Locate the cell with the specified text and output its (X, Y) center coordinate. 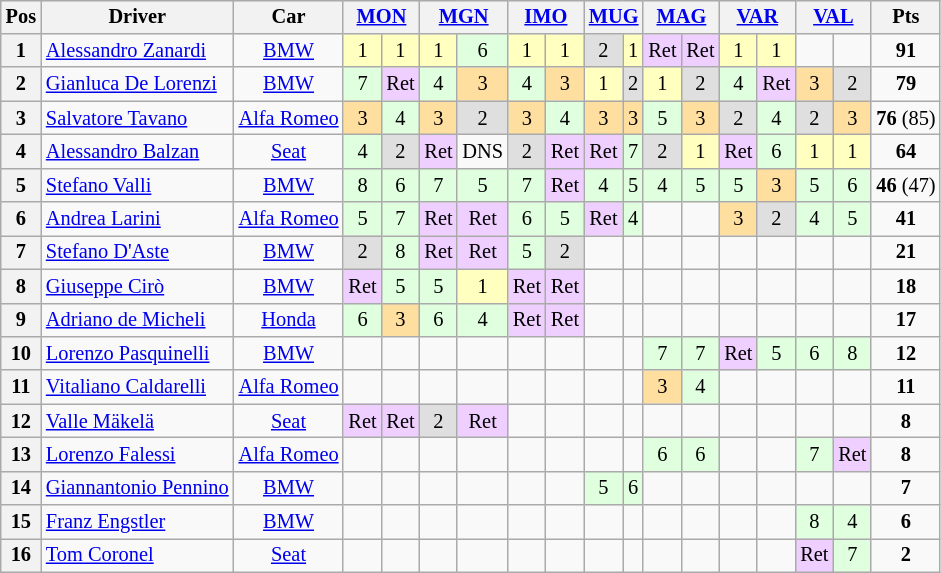
MUG (614, 17)
Franz Engstler (138, 522)
Alessandro Balzan (138, 152)
79 (906, 84)
64 (906, 152)
Vitaliano Caldarelli (138, 387)
VAL (833, 17)
Gianluca De Lorenzi (138, 84)
41 (906, 219)
Adriano de Micheli (138, 320)
Salvatore Tavano (138, 118)
10 (21, 354)
9 (21, 320)
Honda (289, 320)
Tom Coronel (138, 556)
Pos (21, 17)
76 (85) (906, 118)
DNS (482, 152)
17 (906, 320)
Stefano D'Aste (138, 253)
Stefano Valli (138, 185)
MGN (463, 17)
Giannantonio Pennino (138, 488)
Andrea Larini (138, 219)
14 (21, 488)
46 (47) (906, 185)
Valle Mäkelä (138, 421)
91 (906, 51)
21 (906, 253)
Alessandro Zanardi (138, 51)
MON (381, 17)
MAG (681, 17)
13 (21, 455)
Car (289, 17)
Lorenzo Pasquinelli (138, 354)
15 (21, 522)
VAR (757, 17)
Driver (138, 17)
Pts (906, 17)
IMO (546, 17)
Giuseppe Cirò (138, 286)
Lorenzo Falessi (138, 455)
18 (906, 286)
16 (21, 556)
